Return (x, y) of the center of cell containing provided text 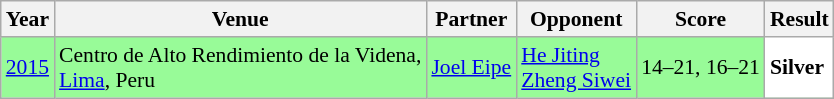
14–21, 16–21 (700, 68)
Result (800, 19)
2015 (28, 68)
He Jiting Zheng Siwei (576, 68)
Partner (471, 19)
Opponent (576, 19)
Silver (800, 68)
Year (28, 19)
Centro de Alto Rendimiento de la Videna,Lima, Peru (240, 68)
Joel Eipe (471, 68)
Score (700, 19)
Venue (240, 19)
